Capture the cell that displays the provided text and extract its (x, y) central coordinate. 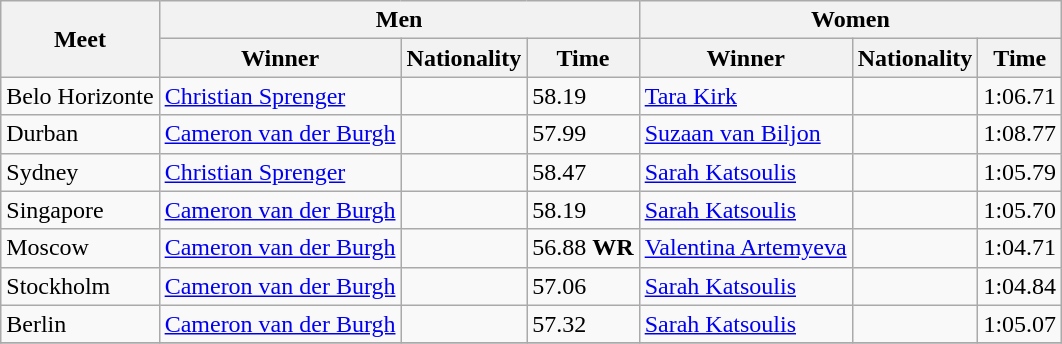
Valentina Artemyeva (746, 248)
Men (399, 20)
57.32 (583, 324)
Berlin (80, 324)
1:05.07 (1020, 324)
Belo Horizonte (80, 96)
1:08.77 (1020, 134)
Suzaan van Biljon (746, 134)
1:05.70 (1020, 210)
1:06.71 (1020, 96)
Sydney (80, 172)
57.06 (583, 286)
Women (850, 20)
Stockholm (80, 286)
1:05.79 (1020, 172)
58.47 (583, 172)
56.88 WR (583, 248)
Singapore (80, 210)
57.99 (583, 134)
Durban (80, 134)
Tara Kirk (746, 96)
Meet (80, 39)
Moscow (80, 248)
1:04.71 (1020, 248)
1:04.84 (1020, 286)
